Return the [x, y] coordinate for the center point of the cell that contains the specified text.  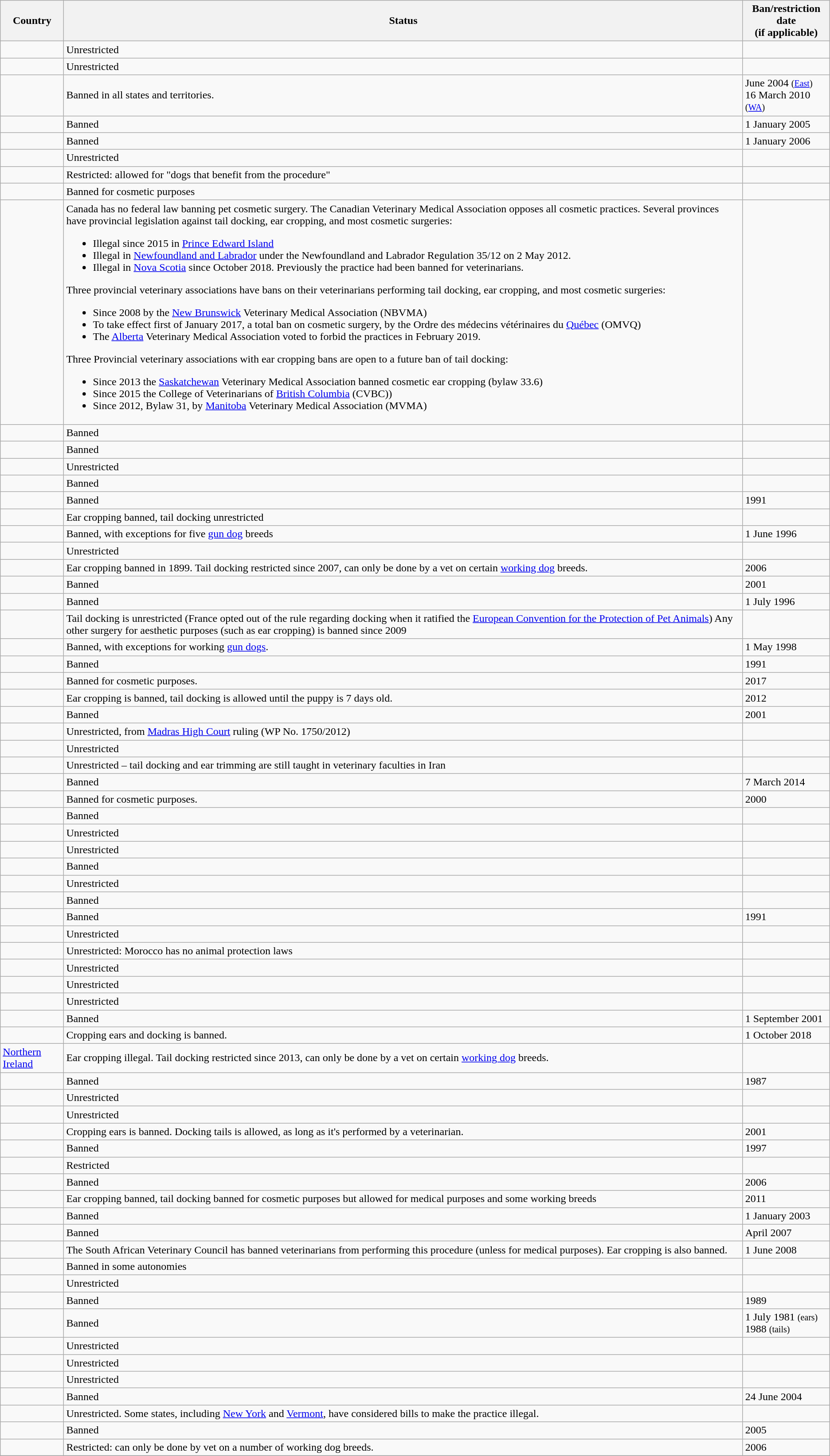
Cropping ears and docking is banned. [403, 1035]
24 June 2004 [786, 1397]
Banned, with exceptions for working gun dogs. [403, 647]
2005 [786, 1430]
1997 [786, 1148]
Ear cropping banned, tail docking banned for cosmetic purposes but allowed for medical purposes and some working breeds [403, 1199]
1987 [786, 1081]
2011 [786, 1199]
2017 [786, 681]
Ban/restriction date(if applicable) [786, 21]
Ear cropping is banned, tail docking is allowed until the puppy is 7 days old. [403, 698]
1 June 2008 [786, 1249]
Restricted [403, 1165]
Ear cropping illegal. Tail docking restricted since 2013, can only be done by a vet on certain working dog breeds. [403, 1058]
Restricted: allowed for "dogs that benefit from the procedure" [403, 175]
Ear cropping banned in 1899. Tail docking restricted since 2007, can only be done by a vet on certain working dog breeds. [403, 568]
Restricted: can only be done by vet on a number of working dog breeds. [403, 1447]
7 March 2014 [786, 782]
Unrestricted, from Madras High Court ruling (WP No. 1750/2012) [403, 731]
1 June 1996 [786, 534]
1 January 2006 [786, 141]
2000 [786, 799]
2012 [786, 698]
1 September 2001 [786, 1018]
April 2007 [786, 1233]
Banned in all states and territories. [403, 95]
Ear cropping banned, tail docking unrestricted [403, 517]
Country [32, 21]
1 October 2018 [786, 1035]
1989 [786, 1300]
Northern Ireland [32, 1058]
June 2004 (East)16 March 2010 (WA) [786, 95]
1 May 1998 [786, 647]
1 July 1996 [786, 601]
1 July 1981 (ears)1988 (tails) [786, 1323]
Unrestricted: Morocco has no animal protection laws [403, 951]
Banned for cosmetic purposes [403, 191]
1 January 2005 [786, 124]
Unrestricted. Some states, including New York and Vermont, have considered bills to make the practice illegal. [403, 1413]
Unrestricted – tail docking and ear trimming are still taught in veterinary faculties in Iran [403, 765]
Status [403, 21]
Banned, with exceptions for five gun dog breeds [403, 534]
Banned in some autonomies [403, 1266]
1 January 2003 [786, 1216]
Cropping ears is banned. Docking tails is allowed, as long as it's performed by a veterinarian. [403, 1132]
